Identify which cell holds the provided text, then report its [x, y] central coordinate. 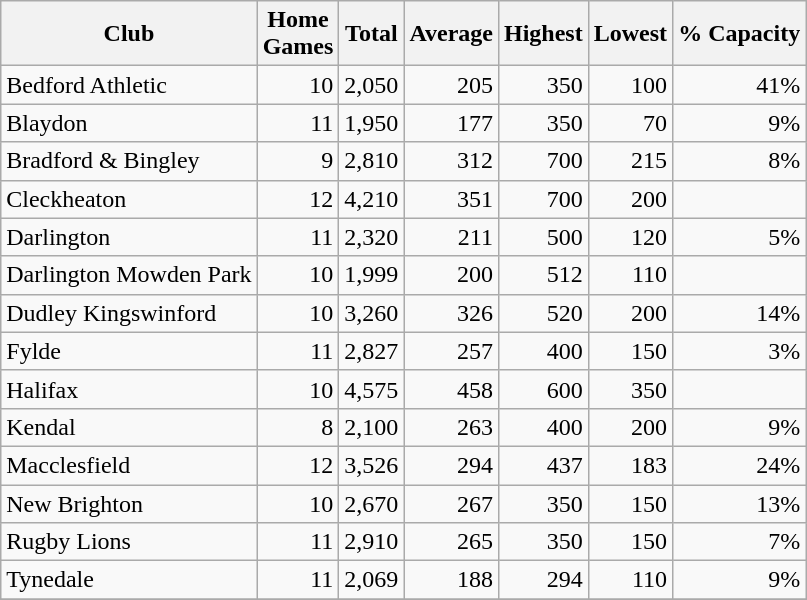
183 [630, 465]
211 [452, 237]
Macclesfield [129, 465]
458 [452, 389]
2,827 [372, 351]
600 [543, 389]
Bradford & Bingley [129, 161]
4,575 [372, 389]
7% [740, 542]
2,910 [372, 542]
8 [298, 427]
100 [630, 85]
% Capacity [740, 34]
5% [740, 237]
2,670 [372, 503]
41% [740, 85]
Cleckheaton [129, 199]
2,069 [372, 580]
2,810 [372, 161]
2,050 [372, 85]
351 [452, 199]
Tynedale [129, 580]
Highest [543, 34]
Darlington Mowden Park [129, 275]
520 [543, 313]
326 [452, 313]
Halifax [129, 389]
13% [740, 503]
177 [452, 123]
120 [630, 237]
Club [129, 34]
2,100 [372, 427]
Kendal [129, 427]
Blaydon [129, 123]
1,950 [372, 123]
New Brighton [129, 503]
265 [452, 542]
3,526 [372, 465]
Total [372, 34]
Fylde [129, 351]
Rugby Lions [129, 542]
Lowest [630, 34]
Darlington [129, 237]
205 [452, 85]
500 [543, 237]
3% [740, 351]
4,210 [372, 199]
9 [298, 161]
215 [630, 161]
437 [543, 465]
512 [543, 275]
24% [740, 465]
263 [452, 427]
14% [740, 313]
1,999 [372, 275]
2,320 [372, 237]
Bedford Athletic [129, 85]
70 [630, 123]
Average [452, 34]
257 [452, 351]
267 [452, 503]
8% [740, 161]
188 [452, 580]
312 [452, 161]
HomeGames [298, 34]
3,260 [372, 313]
Dudley Kingswinford [129, 313]
